For the text-containing cell, return its midpoint in [X, Y] coordinate format. 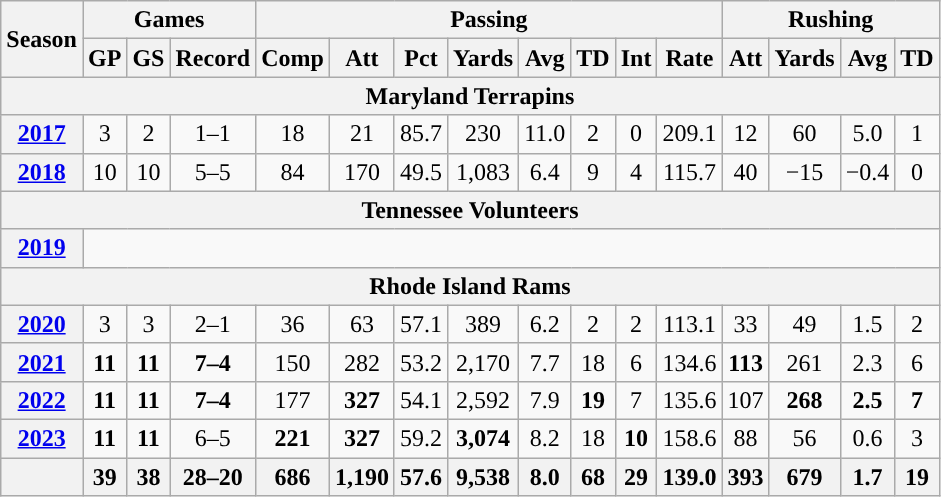
Rushing [830, 20]
282 [362, 362]
6–5 [213, 438]
40 [746, 172]
1,190 [362, 477]
28–20 [213, 477]
39 [104, 477]
2020 [42, 324]
221 [293, 438]
21 [362, 134]
393 [746, 477]
63 [362, 324]
GS [148, 58]
6.4 [545, 172]
Tennessee Volunteers [470, 210]
2017 [42, 134]
150 [293, 362]
1 [917, 134]
59.2 [420, 438]
9,538 [484, 477]
56 [804, 438]
2019 [42, 248]
54.1 [420, 400]
177 [293, 400]
49 [804, 324]
8.0 [545, 477]
GP [104, 58]
115.7 [690, 172]
170 [362, 172]
33 [746, 324]
7.9 [545, 400]
209.1 [690, 134]
2–1 [213, 324]
5–5 [213, 172]
134.6 [690, 362]
2.3 [868, 362]
36 [293, 324]
268 [804, 400]
2022 [42, 400]
261 [804, 362]
38 [148, 477]
2,170 [484, 362]
9 [593, 172]
Pct [420, 58]
679 [804, 477]
Int [636, 58]
135.6 [690, 400]
57.1 [420, 324]
12 [746, 134]
5.0 [868, 134]
113 [746, 362]
Games [168, 20]
Comp [293, 58]
85.7 [420, 134]
2.5 [868, 400]
8.2 [545, 438]
−0.4 [868, 172]
Passing [489, 20]
2,592 [484, 400]
Rate [690, 58]
3,074 [484, 438]
4 [636, 172]
113.1 [690, 324]
1.5 [868, 324]
Maryland Terrapins [470, 96]
1.7 [868, 477]
53.2 [420, 362]
Season [42, 39]
68 [593, 477]
158.6 [690, 438]
49.5 [420, 172]
6.2 [545, 324]
389 [484, 324]
2021 [42, 362]
1,083 [484, 172]
686 [293, 477]
139.0 [690, 477]
−15 [804, 172]
29 [636, 477]
0.6 [868, 438]
Rhode Island Rams [470, 286]
107 [746, 400]
88 [746, 438]
Record [213, 58]
60 [804, 134]
2023 [42, 438]
2018 [42, 172]
57.6 [420, 477]
7.7 [545, 362]
230 [484, 134]
84 [293, 172]
1–1 [213, 134]
11.0 [545, 134]
